Locate the cell with the specified text and output its (X, Y) center coordinate. 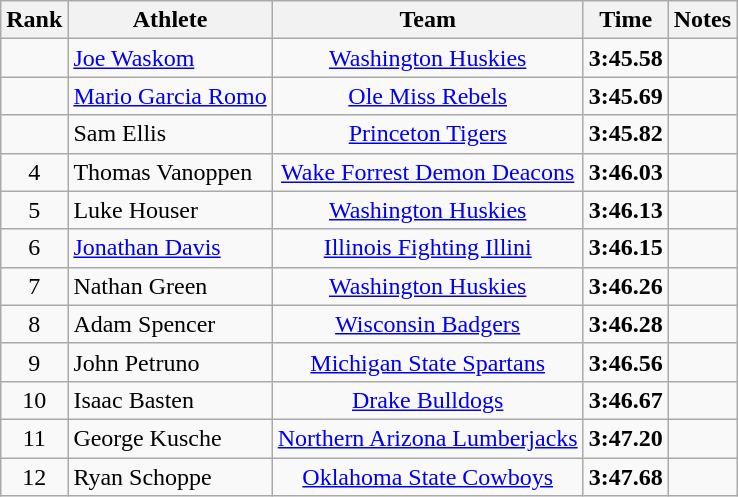
John Petruno (170, 362)
3:46.26 (626, 286)
Wisconsin Badgers (428, 324)
Oklahoma State Cowboys (428, 477)
Mario Garcia Romo (170, 96)
Princeton Tigers (428, 134)
3:46.03 (626, 172)
Jonathan Davis (170, 248)
Thomas Vanoppen (170, 172)
Joe Waskom (170, 58)
8 (34, 324)
3:45.69 (626, 96)
3:45.58 (626, 58)
3:46.15 (626, 248)
3:46.13 (626, 210)
6 (34, 248)
12 (34, 477)
George Kusche (170, 438)
Ryan Schoppe (170, 477)
3:45.82 (626, 134)
Notes (702, 20)
7 (34, 286)
Wake Forrest Demon Deacons (428, 172)
Nathan Green (170, 286)
3:46.67 (626, 400)
11 (34, 438)
Michigan State Spartans (428, 362)
Rank (34, 20)
Luke Houser (170, 210)
10 (34, 400)
3:46.28 (626, 324)
Isaac Basten (170, 400)
Sam Ellis (170, 134)
9 (34, 362)
Athlete (170, 20)
Illinois Fighting Illini (428, 248)
Ole Miss Rebels (428, 96)
Adam Spencer (170, 324)
Northern Arizona Lumberjacks (428, 438)
3:47.20 (626, 438)
Time (626, 20)
Team (428, 20)
4 (34, 172)
3:47.68 (626, 477)
Drake Bulldogs (428, 400)
3:46.56 (626, 362)
5 (34, 210)
